Capture the cell that displays the provided text and extract its [x, y] central coordinate. 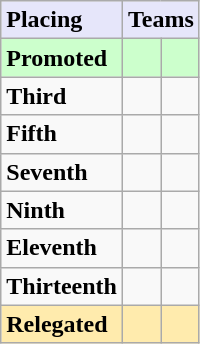
Eleventh [62, 248]
Teams [160, 20]
Third [62, 96]
Ninth [62, 210]
Seventh [62, 172]
Promoted [62, 58]
Relegated [62, 324]
Thirteenth [62, 286]
Fifth [62, 134]
Placing [62, 20]
